Determine the (x, y) coordinate at the center of the cell enclosing the given text.  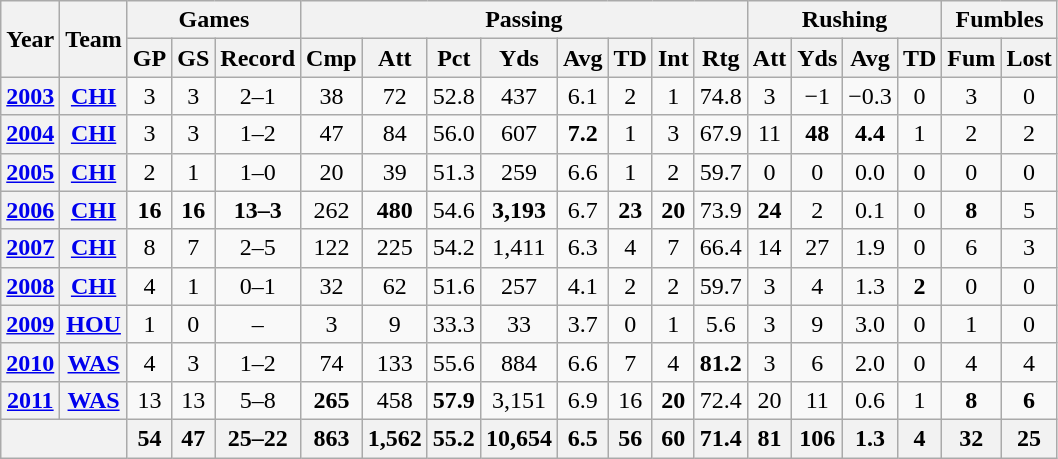
257 (518, 286)
3,151 (518, 400)
33 (518, 324)
55.2 (454, 438)
480 (394, 210)
GP (149, 58)
106 (818, 438)
4.1 (582, 286)
13–3 (258, 210)
Record (258, 58)
51.6 (454, 286)
56.0 (454, 134)
0.1 (870, 210)
6.3 (582, 248)
14 (769, 248)
458 (394, 400)
81 (769, 438)
2007 (30, 248)
27 (818, 248)
48 (818, 134)
67.9 (720, 134)
54 (149, 438)
71.4 (720, 438)
74 (332, 362)
6.9 (582, 400)
84 (394, 134)
Rtg (720, 58)
2011 (30, 400)
51.3 (454, 172)
133 (394, 362)
3,193 (518, 210)
Int (673, 58)
0.6 (870, 400)
GS (194, 58)
259 (518, 172)
2–5 (258, 248)
Rushing (844, 20)
265 (332, 400)
2–1 (258, 96)
10,654 (518, 438)
74.8 (720, 96)
81.2 (720, 362)
4.4 (870, 134)
5.6 (720, 324)
607 (518, 134)
Fumbles (1000, 20)
1,562 (394, 438)
2004 (30, 134)
5–8 (258, 400)
1.9 (870, 248)
62 (394, 286)
38 (332, 96)
2008 (30, 286)
73.9 (720, 210)
– (258, 324)
23 (630, 210)
122 (332, 248)
2010 (30, 362)
Pct (454, 58)
54.6 (454, 210)
2009 (30, 324)
Passing (524, 20)
3.7 (582, 324)
7.2 (582, 134)
6.5 (582, 438)
66.4 (720, 248)
72.4 (720, 400)
2005 (30, 172)
56 (630, 438)
225 (394, 248)
437 (518, 96)
Lost (1029, 58)
6.1 (582, 96)
2003 (30, 96)
39 (394, 172)
24 (769, 210)
33.3 (454, 324)
−1 (818, 96)
1,411 (518, 248)
884 (518, 362)
25–22 (258, 438)
863 (332, 438)
Games (214, 20)
3.0 (870, 324)
5 (1029, 210)
52.8 (454, 96)
Cmp (332, 58)
0–1 (258, 286)
2.0 (870, 362)
25 (1029, 438)
Fum (972, 58)
6.7 (582, 210)
55.6 (454, 362)
−0.3 (870, 96)
57.9 (454, 400)
0.0 (870, 172)
1–0 (258, 172)
72 (394, 96)
2006 (30, 210)
60 (673, 438)
Team (94, 39)
HOU (94, 324)
54.2 (454, 248)
262 (332, 210)
Year (30, 39)
